Return the (X, Y) coordinate for the center point of the cell that contains the specified text.  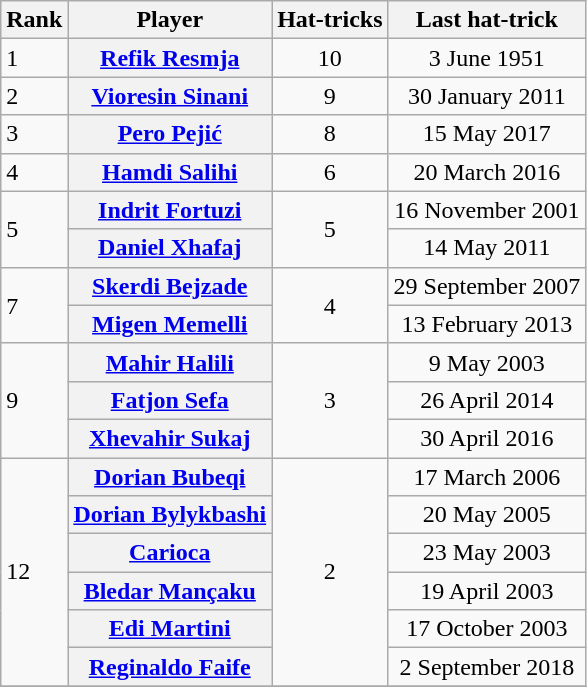
Hat-tricks (330, 20)
Skerdi Bejzade (170, 286)
20 May 2005 (487, 515)
Migen Memelli (170, 324)
16 November 2001 (487, 210)
Daniel Xhafaj (170, 248)
Indrit Fortuzi (170, 210)
7 (34, 305)
Bledar Mançaku (170, 591)
30 April 2016 (487, 438)
20 March 2016 (487, 172)
1 (34, 58)
17 March 2006 (487, 477)
Hamdi Salihi (170, 172)
13 February 2013 (487, 324)
Edi Martini (170, 629)
12 (34, 572)
Vioresin Sinani (170, 96)
Player (170, 20)
Rank (34, 20)
Fatjon Sefa (170, 400)
9 May 2003 (487, 362)
3 June 1951 (487, 58)
Xhevahir Sukaj (170, 438)
Dorian Bylykbashi (170, 515)
8 (330, 134)
Pero Pejić (170, 134)
14 May 2011 (487, 248)
23 May 2003 (487, 553)
Dorian Bubeqi (170, 477)
6 (330, 172)
30 January 2011 (487, 96)
26 April 2014 (487, 400)
Reginaldo Faife (170, 667)
29 September 2007 (487, 286)
Last hat-trick (487, 20)
15 May 2017 (487, 134)
Carioca (170, 553)
Mahir Halili (170, 362)
19 April 2003 (487, 591)
Refik Resmja (170, 58)
17 October 2003 (487, 629)
2 September 2018 (487, 667)
10 (330, 58)
